Search for the cell housing the specified text and yield its [x, y] center coordinate. 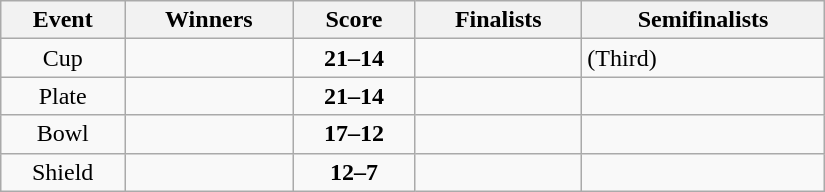
Plate [63, 96]
Shield [63, 172]
12–7 [354, 172]
Score [354, 20]
Winners [210, 20]
Cup [63, 58]
Finalists [498, 20]
Event [63, 20]
Bowl [63, 134]
17–12 [354, 134]
(Third) [703, 58]
Semifinalists [703, 20]
